Search for the cell housing the specified text and yield its [x, y] center coordinate. 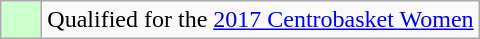
Qualified for the 2017 Centrobasket Women [260, 20]
